From the cell containing the given text, extract its center point as [X, Y] coordinate. 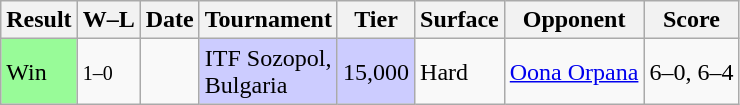
Date [170, 20]
Tier [376, 20]
Opponent [574, 20]
Surface [460, 20]
Hard [460, 72]
6–0, 6–4 [692, 72]
Score [692, 20]
Win [39, 72]
W–L [108, 20]
ITF Sozopol, Bulgaria [268, 72]
Oona Orpana [574, 72]
Tournament [268, 20]
Result [39, 20]
1–0 [108, 72]
15,000 [376, 72]
